For the text-containing cell, return its midpoint in (X, Y) coordinate format. 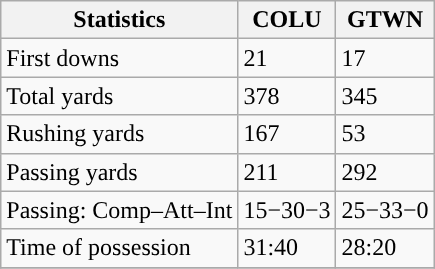
COLU (287, 20)
Rushing yards (120, 134)
GTWN (385, 20)
53 (385, 134)
Time of possession (120, 248)
167 (287, 134)
Statistics (120, 20)
211 (287, 172)
15−30−3 (287, 210)
345 (385, 96)
378 (287, 96)
First downs (120, 58)
17 (385, 58)
28:20 (385, 248)
Passing: Comp–Att–Int (120, 210)
292 (385, 172)
Total yards (120, 96)
31:40 (287, 248)
Passing yards (120, 172)
25−33−0 (385, 210)
21 (287, 58)
